Find where the given text appears and provide that cell's center as (X, Y) coordinate. 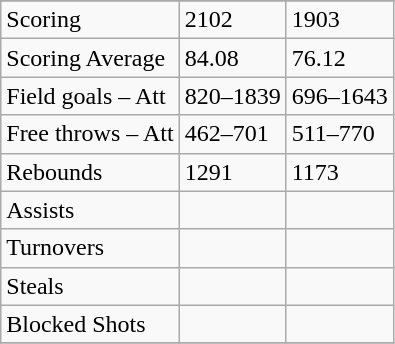
2102 (232, 20)
Rebounds (90, 172)
Steals (90, 286)
Turnovers (90, 248)
511–770 (340, 134)
Free throws – Att (90, 134)
1173 (340, 172)
1291 (232, 172)
Scoring (90, 20)
76.12 (340, 58)
462–701 (232, 134)
1903 (340, 20)
696–1643 (340, 96)
Assists (90, 210)
Scoring Average (90, 58)
Blocked Shots (90, 324)
Field goals – Att (90, 96)
84.08 (232, 58)
820–1839 (232, 96)
